Return the [x, y] coordinate for the center point of the cell that contains the specified text.  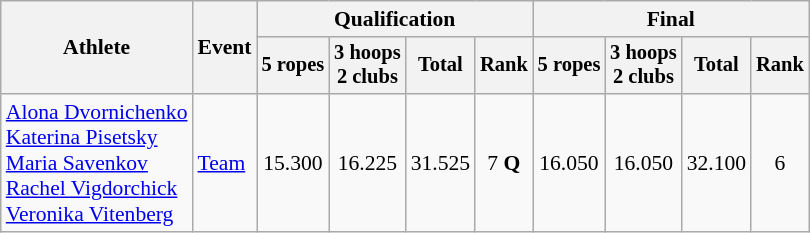
31.525 [440, 163]
6 [780, 163]
Event [225, 48]
Final [671, 19]
7 Q [504, 163]
Alona DvornichenkoKaterina PisetskyMaria SavenkovRachel VigdorchickVeronika Vitenberg [97, 163]
32.100 [716, 163]
15.300 [294, 163]
16.225 [367, 163]
Athlete [97, 48]
Qualification [395, 19]
Team [225, 163]
